Determine the (X, Y) coordinate at the center of the cell enclosing the given text.  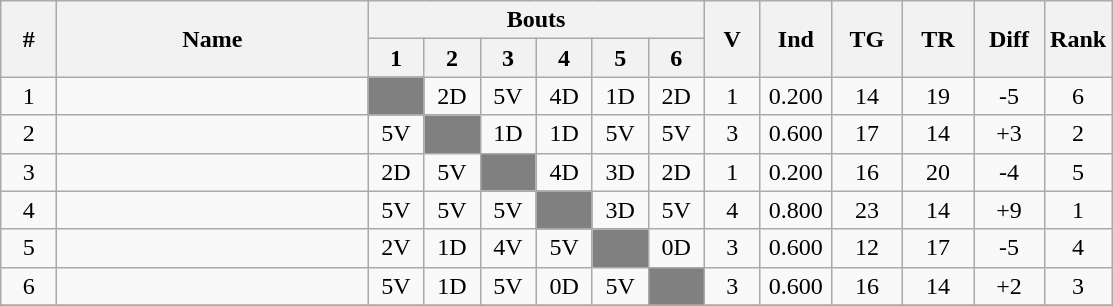
Diff (1010, 39)
TG (866, 39)
+3 (1010, 134)
12 (866, 248)
Bouts (536, 20)
4V (508, 248)
Name (212, 39)
0.800 (796, 210)
+9 (1010, 210)
20 (938, 172)
# (29, 39)
2V (396, 248)
19 (938, 96)
-4 (1010, 172)
Rank (1078, 39)
V (732, 39)
Ind (796, 39)
+2 (1010, 286)
23 (866, 210)
TR (938, 39)
